Determine the [X, Y] coordinate at the center of the cell enclosing the given text.  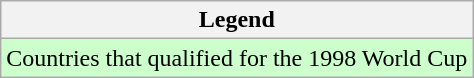
Legend [237, 20]
Countries that qualified for the 1998 World Cup [237, 58]
